Locate the cell with the specified text and output its [x, y] center coordinate. 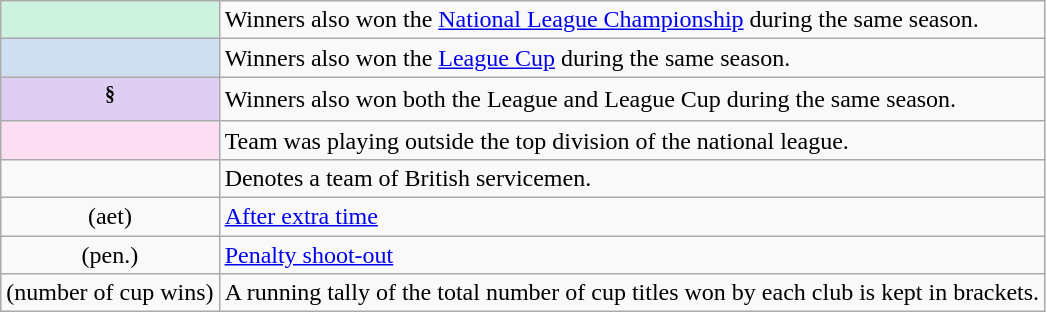
Winners also won the League Cup during the same season. [632, 58]
Winners also won the National League Championship during the same season. [632, 20]
Denotes a team of British servicemen. [632, 178]
A running tally of the total number of cup titles won by each club is kept in brackets. [632, 293]
§ [110, 100]
Team was playing outside the top division of the national league. [632, 140]
Penalty shoot-out [632, 255]
After extra time [632, 217]
(number of cup wins) [110, 293]
Winners also won both the League and League Cup during the same season. [632, 100]
(pen.) [110, 255]
(aet) [110, 217]
